For the text-containing cell, return its midpoint in (x, y) coordinate format. 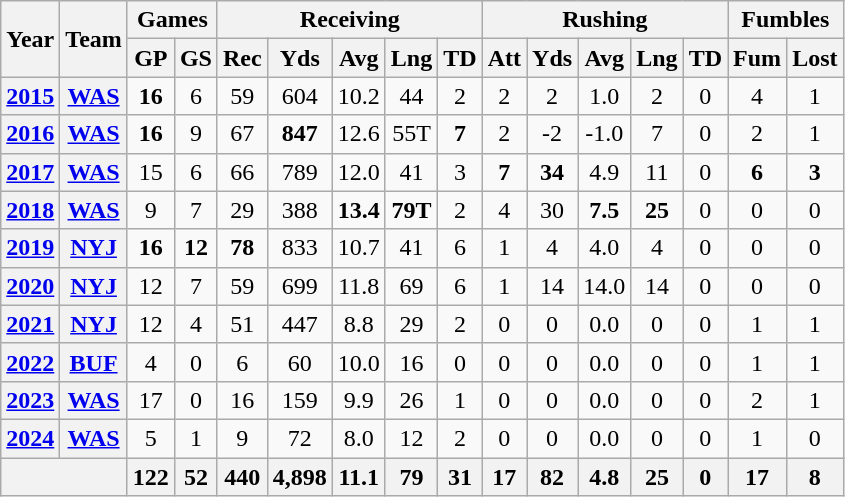
12.6 (358, 134)
13.4 (358, 210)
31 (460, 477)
4.9 (604, 172)
2022 (30, 362)
8.8 (358, 324)
7.5 (604, 210)
Rec (242, 58)
8 (815, 477)
78 (242, 248)
-2 (552, 134)
67 (242, 134)
2020 (30, 286)
388 (300, 210)
66 (242, 172)
699 (300, 286)
9.9 (358, 400)
4.0 (604, 248)
-1.0 (604, 134)
GP (150, 58)
34 (552, 172)
Fum (758, 58)
440 (242, 477)
15 (150, 172)
789 (300, 172)
2016 (30, 134)
2017 (30, 172)
2023 (30, 400)
72 (300, 438)
11 (657, 172)
55T (411, 134)
447 (300, 324)
2024 (30, 438)
4,898 (300, 477)
60 (300, 362)
82 (552, 477)
Year (30, 39)
2015 (30, 96)
Team (94, 39)
1.0 (604, 96)
14.0 (604, 286)
Lost (815, 58)
122 (150, 477)
Games (172, 20)
11.8 (358, 286)
52 (196, 477)
51 (242, 324)
10.0 (358, 362)
Fumbles (786, 20)
833 (300, 248)
BUF (94, 362)
69 (411, 286)
604 (300, 96)
Att (504, 58)
Rushing (604, 20)
12.0 (358, 172)
159 (300, 400)
2018 (30, 210)
79 (411, 477)
44 (411, 96)
10.2 (358, 96)
GS (196, 58)
26 (411, 400)
2019 (30, 248)
Receiving (350, 20)
5 (150, 438)
847 (300, 134)
11.1 (358, 477)
2021 (30, 324)
10.7 (358, 248)
79T (411, 210)
30 (552, 210)
4.8 (604, 477)
8.0 (358, 438)
